From the cell containing the given text, extract its center point as (x, y) coordinate. 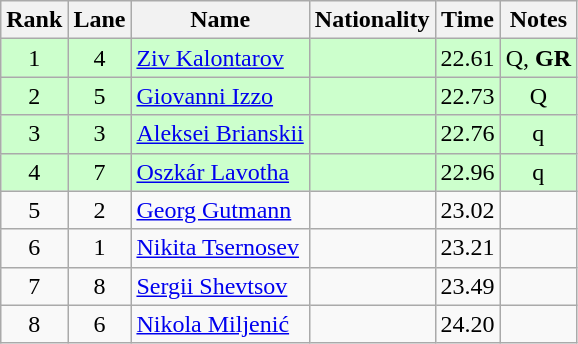
23.49 (468, 286)
Nikita Tsernosev (220, 248)
Q (538, 96)
Giovanni Izzo (220, 96)
Q, GR (538, 58)
22.73 (468, 96)
Notes (538, 20)
24.20 (468, 324)
Lane (100, 20)
Rank (34, 20)
Aleksei Brianskii (220, 134)
Nationality (372, 20)
22.61 (468, 58)
23.02 (468, 210)
23.21 (468, 248)
Ziv Kalontarov (220, 58)
Nikola Miljenić (220, 324)
Time (468, 20)
Georg Gutmann (220, 210)
22.76 (468, 134)
22.96 (468, 172)
Name (220, 20)
Oszkár Lavotha (220, 172)
Sergii Shevtsov (220, 286)
